Find where the given text appears and provide that cell's center as [X, Y] coordinate. 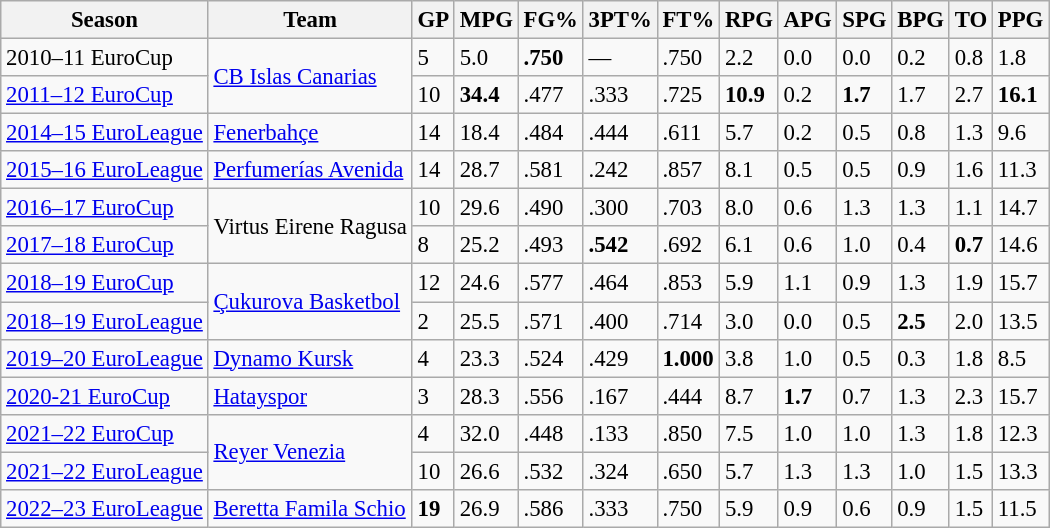
.714 [688, 321]
Beretta Famila Schio [310, 509]
Reyer Venezia [310, 452]
1.6 [970, 170]
GP [433, 20]
0.3 [920, 358]
2021–22 EuroCup [104, 433]
.477 [550, 95]
.611 [688, 133]
.581 [550, 170]
3PT% [620, 20]
2.2 [750, 58]
.324 [620, 471]
.725 [688, 95]
Virtus Eirene Ragusa [310, 226]
Çukurova Basketbol [310, 302]
.448 [550, 433]
Perfumerías Avenida [310, 170]
8 [433, 245]
11.5 [1020, 509]
2020-21 EuroCup [104, 396]
.429 [620, 358]
2016–17 EuroCup [104, 208]
2017–18 EuroCup [104, 245]
3.0 [750, 321]
.586 [550, 509]
5.0 [486, 58]
.400 [620, 321]
.242 [620, 170]
2019–20 EuroLeague [104, 358]
TO [970, 20]
2018–19 EuroCup [104, 283]
.493 [550, 245]
PPG [1020, 20]
25.2 [486, 245]
2022–23 EuroLeague [104, 509]
13.5 [1020, 321]
.300 [620, 208]
28.3 [486, 396]
8.5 [1020, 358]
24.6 [486, 283]
.650 [688, 471]
34.4 [486, 95]
8.0 [750, 208]
13.3 [1020, 471]
10.9 [750, 95]
23.3 [486, 358]
.524 [550, 358]
.556 [550, 396]
MPG [486, 20]
.850 [688, 433]
9.6 [1020, 133]
32.0 [486, 433]
3.8 [750, 358]
.542 [620, 245]
29.6 [486, 208]
28.7 [486, 170]
16.1 [1020, 95]
.532 [550, 471]
2021–22 EuroLeague [104, 471]
APG [808, 20]
.490 [550, 208]
12.3 [1020, 433]
2 [433, 321]
.167 [620, 396]
2015–16 EuroLeague [104, 170]
BPG [920, 20]
FG% [550, 20]
19 [433, 509]
.464 [620, 283]
25.5 [486, 321]
Dynamo Kursk [310, 358]
18.4 [486, 133]
.133 [620, 433]
26.9 [486, 509]
1.000 [688, 358]
.853 [688, 283]
7.5 [750, 433]
2018–19 EuroLeague [104, 321]
5 [433, 58]
2.3 [970, 396]
FT% [688, 20]
.857 [688, 170]
14.7 [1020, 208]
.484 [550, 133]
2.0 [970, 321]
Team [310, 20]
Fenerbahçe [310, 133]
— [620, 58]
3 [433, 396]
2.7 [970, 95]
6.1 [750, 245]
Hatayspor [310, 396]
Season [104, 20]
2.5 [920, 321]
CB Islas Canarias [310, 76]
.703 [688, 208]
1.9 [970, 283]
8.1 [750, 170]
2014–15 EuroLeague [104, 133]
14.6 [1020, 245]
SPG [864, 20]
0.4 [920, 245]
.577 [550, 283]
.692 [688, 245]
.571 [550, 321]
RPG [750, 20]
11.3 [1020, 170]
12 [433, 283]
2011–12 EuroCup [104, 95]
26.6 [486, 471]
2010–11 EuroCup [104, 58]
8.7 [750, 396]
